Search for the cell housing the specified text and yield its (X, Y) center coordinate. 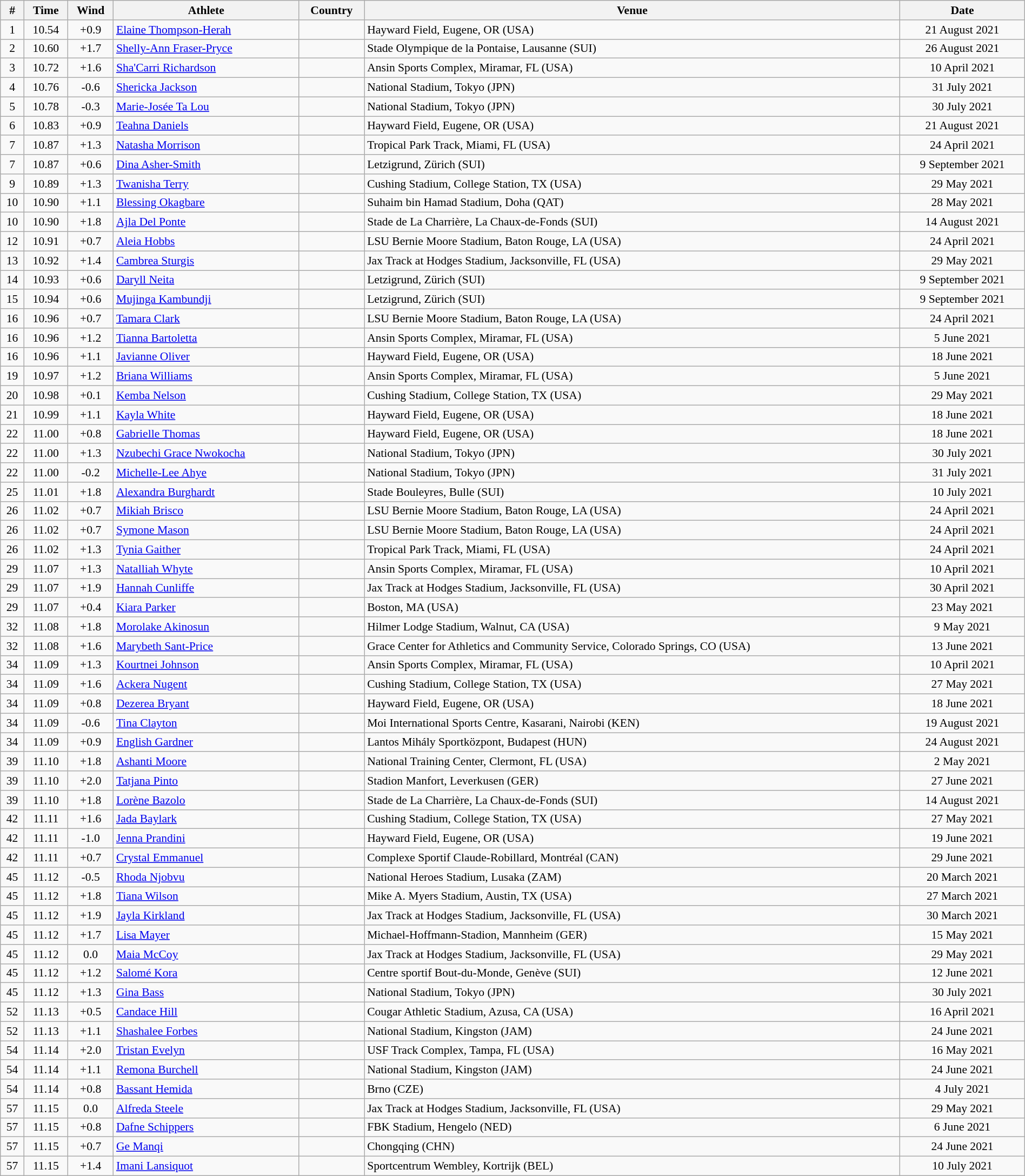
10.54 (45, 30)
19 August 2021 (962, 723)
Lantos Mihály Sportközpont, Budapest (HUN) (633, 742)
16 April 2021 (962, 1012)
Country (332, 10)
21 (12, 415)
Natalliah Whyte (207, 569)
+0.5 (91, 1012)
13 (12, 261)
National Training Center, Clermont, FL (USA) (633, 762)
Centre sportif Bout-du-Monde, Genève (SUI) (633, 973)
Hilmer Lodge Stadium, Walnut, CA (USA) (633, 627)
Jenna Prandini (207, 839)
Jada Baylark (207, 819)
USF Track Complex, Tampa, FL (USA) (633, 1051)
Ackera Nugent (207, 685)
Maia McCoy (207, 954)
27 March 2021 (962, 896)
Natasha Morrison (207, 145)
Tiana Wilson (207, 896)
10.93 (45, 280)
Briana Williams (207, 376)
Kayla White (207, 415)
Javianne Oliver (207, 357)
Dina Asher-Smith (207, 164)
29 June 2021 (962, 858)
10.91 (45, 242)
Elaine Thompson-Herah (207, 30)
-0.2 (91, 473)
FBK Stadium, Hengelo (NED) (633, 1127)
Shashalee Forbes (207, 1031)
Crystal Emmanuel (207, 858)
Ashanti Moore (207, 762)
Sportcentrum Wembley, Kortrijk (BEL) (633, 1166)
Jayla Kirkland (207, 916)
30 April 2021 (962, 588)
Michelle-Lee Ahye (207, 473)
12 June 2021 (962, 973)
4 (12, 88)
10.78 (45, 107)
Shelly-Ann Fraser-Pryce (207, 49)
Teahna Daniels (207, 126)
15 (12, 300)
10.76 (45, 88)
15 May 2021 (962, 935)
+0.4 (91, 608)
National Heroes Stadium, Lusaka (ZAM) (633, 877)
16 May 2021 (962, 1051)
Sha'Carri Richardson (207, 68)
Dezerea Bryant (207, 704)
9 (12, 184)
10.60 (45, 49)
Stade Bouleyres, Bulle (SUI) (633, 492)
Symone Mason (207, 530)
10.89 (45, 184)
Rhoda Njobvu (207, 877)
3 (12, 68)
Michael-Hoffmann-Stadion, Mannheim (GER) (633, 935)
Kemba Nelson (207, 396)
20 March 2021 (962, 877)
5 (12, 107)
-1.0 (91, 839)
Suhaim bin Hamad Stadium, Doha (QAT) (633, 203)
2 (12, 49)
# (12, 10)
4 July 2021 (962, 1089)
Dafne Schippers (207, 1127)
Tatjana Pinto (207, 781)
28 May 2021 (962, 203)
Imani Lansiquot (207, 1166)
Ge Manqi (207, 1147)
Mikiah Brisco (207, 511)
Marie-Josée Ta Lou (207, 107)
Tianna Bartoletta (207, 338)
Complexe Sportif Claude-Robillard, Montréal (CAN) (633, 858)
11.01 (45, 492)
Salomé Kora (207, 973)
Alfreda Steele (207, 1108)
-0.3 (91, 107)
Shericka Jackson (207, 88)
Lisa Mayer (207, 935)
10.92 (45, 261)
Kiara Parker (207, 608)
14 (12, 280)
Daryll Neita (207, 280)
Remona Burchell (207, 1070)
6 June 2021 (962, 1127)
13 June 2021 (962, 646)
Date (962, 10)
Moi International Sports Centre, Kasarani, Nairobi (KEN) (633, 723)
Tynia Gaither (207, 550)
Nzubechi Grace Nwokocha (207, 454)
Chongqing (CHN) (633, 1147)
Boston, MA (USA) (633, 608)
12 (12, 242)
2 May 2021 (962, 762)
10.97 (45, 376)
27 June 2021 (962, 781)
Alexandra Burghardt (207, 492)
1 (12, 30)
Twanisha Terry (207, 184)
23 May 2021 (962, 608)
+0.1 (91, 396)
10.98 (45, 396)
English Gardner (207, 742)
Stade Olympique de la Pontaise, Lausanne (SUI) (633, 49)
10.99 (45, 415)
10.83 (45, 126)
Mike A. Myers Stadium, Austin, TX (USA) (633, 896)
Brno (CZE) (633, 1089)
Gina Bass (207, 993)
19 (12, 376)
Tamara Clark (207, 318)
Cambrea Sturgis (207, 261)
24 August 2021 (962, 742)
Grace Center for Athletics and Community Service, Colorado Springs, CO (USA) (633, 646)
19 June 2021 (962, 839)
Cougar Athletic Stadium, Azusa, CA (USA) (633, 1012)
9 May 2021 (962, 627)
Tina Clayton (207, 723)
Candace Hill (207, 1012)
6 (12, 126)
Blessing Okagbare (207, 203)
26 August 2021 (962, 49)
Morolake Akinosun (207, 627)
30 March 2021 (962, 916)
Stadion Manfort, Leverkusen (GER) (633, 781)
25 (12, 492)
20 (12, 396)
Hannah Cunliffe (207, 588)
Kourtnei Johnson (207, 665)
Tristan Evelyn (207, 1051)
-0.5 (91, 877)
Athlete (207, 10)
Ajla Del Ponte (207, 222)
Aleia Hobbs (207, 242)
Venue (633, 10)
Bassant Hemida (207, 1089)
10.72 (45, 68)
Wind (91, 10)
10.94 (45, 300)
Mujinga Kambundji (207, 300)
Gabrielle Thomas (207, 434)
Marybeth Sant-Price (207, 646)
Time (45, 10)
Lorène Bazolo (207, 800)
